Detect which cell encompasses the target text, then output its (X, Y) center coordinate. 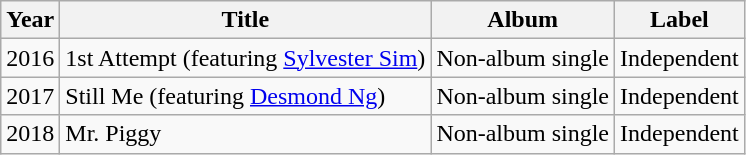
2016 (30, 58)
Year (30, 20)
2017 (30, 96)
2018 (30, 134)
Title (246, 20)
Still Me (featuring Desmond Ng) (246, 96)
1st Attempt (featuring Sylvester Sim) (246, 58)
Album (523, 20)
Label (680, 20)
Mr. Piggy (246, 134)
